Capture the cell that displays the provided text and extract its (X, Y) central coordinate. 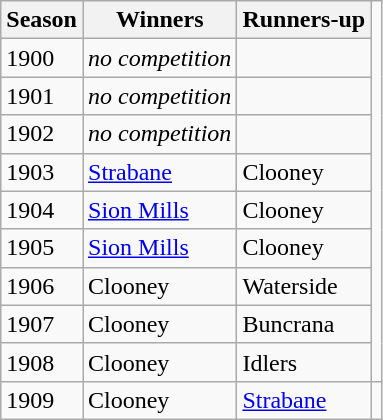
1907 (42, 324)
1903 (42, 172)
Runners-up (304, 20)
1908 (42, 362)
1909 (42, 400)
Waterside (304, 286)
Idlers (304, 362)
Winners (159, 20)
1906 (42, 286)
1904 (42, 210)
1900 (42, 58)
1901 (42, 96)
Buncrana (304, 324)
1905 (42, 248)
1902 (42, 134)
Season (42, 20)
